Identify which cell holds the provided text, then report its (x, y) central coordinate. 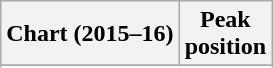
Chart (2015–16) (90, 34)
Peakposition (225, 34)
